Detect which cell encompasses the target text, then output its [X, Y] center coordinate. 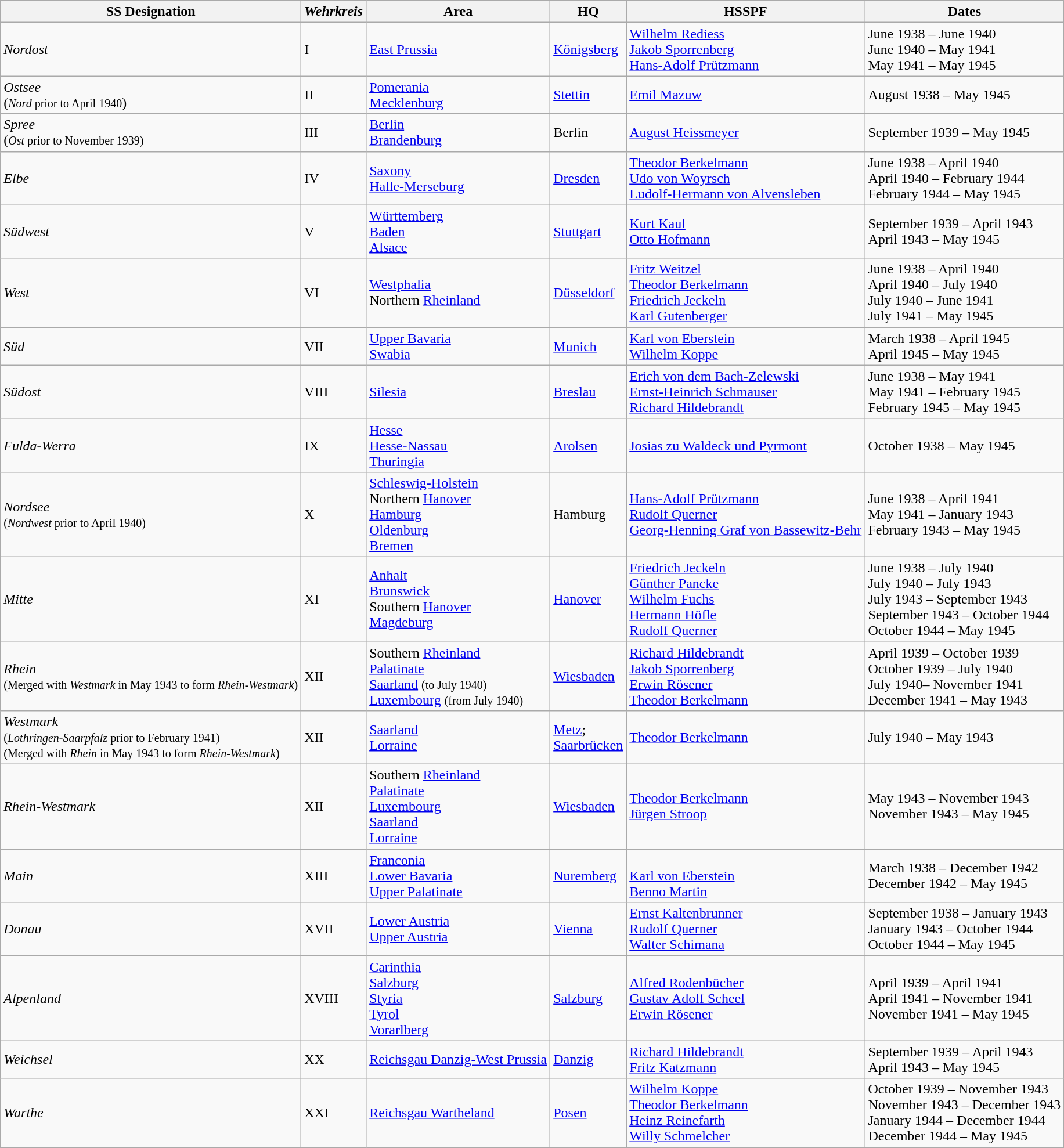
Stettin [589, 95]
Richard HildebrandtFritz Katzmann [745, 1060]
October 1938 – May 1945 [965, 445]
Spree(Ost prior to November 1939) [151, 132]
SaarlandLorraine [459, 738]
Southern RheinlandPalatinateSaarland (to July 1940)Luxembourg (from July 1940) [459, 677]
XX [334, 1060]
Arolsen [589, 445]
September 1939 – May 1945 [965, 132]
Metz;Saarbrücken [589, 738]
SS Designation [151, 12]
III [334, 132]
WürttembergBaden Alsace [459, 232]
WestphaliaNorthern Rheinland [459, 293]
Breslau [589, 392]
March 1938 – April 1945April 1945 – May 1945 [965, 346]
Dresden [589, 178]
Theodor BerkelmannUdo von WoyrschLudolf-Hermann von Alvensleben [745, 178]
Upper BavariaSwabia [459, 346]
Reichsgau Wartheland [459, 1113]
Nordost [151, 49]
Rhein(Merged with Westmark in May 1943 to form Rhein-Westmark) [151, 677]
Vienna [589, 929]
August 1938 – May 1945 [965, 95]
BerlinBrandenburg [459, 132]
Hamburg [589, 514]
Elbe [151, 178]
Salzburg [589, 998]
I [334, 49]
XVII [334, 929]
Hanover [589, 599]
Donau [151, 929]
Posen [589, 1113]
Fritz WeitzelTheodor BerkelmannFriedrich JeckelnKarl Gutenberger [745, 293]
Stuttgart [589, 232]
Alfred RodenbücherGustav Adolf ScheelErwin Rösener [745, 998]
East Prussia [459, 49]
June 1938 – May 1941May 1941 – February 1945February 1945 – May 1945 [965, 392]
Kurt Kaul Otto Hofmann [745, 232]
AnhaltBrunswickSouthern HanoverMagdeburg [459, 599]
Munich [589, 346]
HesseHesse-NassauThuringia [459, 445]
IV [334, 178]
FranconiaLower BavariaUpper Palatinate [459, 876]
July 1940 – May 1943 [965, 738]
IX [334, 445]
PomeraniaMecklenburg [459, 95]
Warthe [151, 1113]
Süd [151, 346]
Danzig [589, 1060]
Ernst KaltenbrunnerRudolf QuernerWalter Schimana [745, 929]
VII [334, 346]
June 1938 – April 1940April 1940 – February 1944February 1944 – May 1945 [965, 178]
Theodor BerkelmannJürgen Stroop [745, 807]
XXI [334, 1113]
Richard HildebrandtJakob SporrenbergErwin RösenerTheodor Berkelmann [745, 677]
Königsberg [589, 49]
Reichsgau Danzig-West Prussia [459, 1060]
Erich von dem Bach-ZelewskiErnst-Heinrich SchmauserRichard Hildebrandt [745, 392]
Southern RheinlandPalatinateLuxembourgSaarlandLorraine [459, 807]
Silesia [459, 392]
Friedrich JeckelnGünther PanckeWilhelm FuchsHermann HöfleRudolf Querner [745, 599]
HQ [589, 12]
Lower AustriaUpper Austria [459, 929]
Dates [965, 12]
Ostsee(Nord prior to April 1940) [151, 95]
June 1938 – July 1940 July 1940 – July 1943July 1943 – September 1943September 1943 – October 1944October 1944 – May 1945 [965, 599]
October 1939 – November 1943November 1943 – December 1943January 1944 – December 1944December 1944 – May 1945 [965, 1113]
June 1938 – June 1940June 1940 – May 1941May 1941 – May 1945 [965, 49]
September 1938 – January 1943January 1943 – October 1944 October 1944 – May 1945 [965, 929]
April 1939 – April 1941 April 1941 – November 1941November 1941 – May 1945 [965, 998]
Karl von EbersteinBenno Martin [745, 876]
Theodor Berkelmann [745, 738]
Weichsel [151, 1060]
Area [459, 12]
May 1943 – November 1943November 1943 – May 1945 [965, 807]
Düsseldorf [589, 293]
March 1938 – December 1942December 1942 – May 1945 [965, 876]
HSSPF [745, 12]
Nordsee(Nordwest prior to April 1940) [151, 514]
Karl von EbersteinWilhelm Koppe [745, 346]
Hans-Adolf PrützmannRudolf QuernerGeorg-Henning Graf von Bassewitz-Behr [745, 514]
Fulda-Werra [151, 445]
Emil Mazuw [745, 95]
Wehrkreis [334, 12]
Westmark(Lothringen-Saarpfalz prior to February 1941)(Merged with Rhein in May 1943 to form Rhein-Westmark) [151, 738]
Mitte [151, 599]
April 1939 – October 1939October 1939 – July 1940July 1940– November 1941December 1941 – May 1943 [965, 677]
Main [151, 876]
V [334, 232]
Alpenland [151, 998]
Nuremberg [589, 876]
Wilhelm RediessJakob SporrenbergHans-Adolf Prützmann [745, 49]
June 1938 – April 1940 April 1940 – July 1940 July 1940 – June 1941 July 1941 – May 1945 [965, 293]
August Heissmeyer [745, 132]
Berlin [589, 132]
Josias zu Waldeck und Pyrmont [745, 445]
X [334, 514]
XVIII [334, 998]
West [151, 293]
Südost [151, 392]
XI [334, 599]
June 1938 – April 1941May 1941 – January 1943February 1943 – May 1945 [965, 514]
SaxonyHalle-Merseburg [459, 178]
VIII [334, 392]
Rhein-Westmark [151, 807]
Schleswig-HolsteinNorthern HanoverHamburgOldenburgBremen [459, 514]
II [334, 95]
Wilhelm KoppeTheodor BerkelmannHeinz ReinefarthWilly Schmelcher [745, 1113]
Südwest [151, 232]
XIII [334, 876]
VI [334, 293]
CarinthiaSalzburgStyriaTyrol Vorarlberg [459, 998]
